Return the (x, y) coordinate for the center point of the cell that contains the specified text.  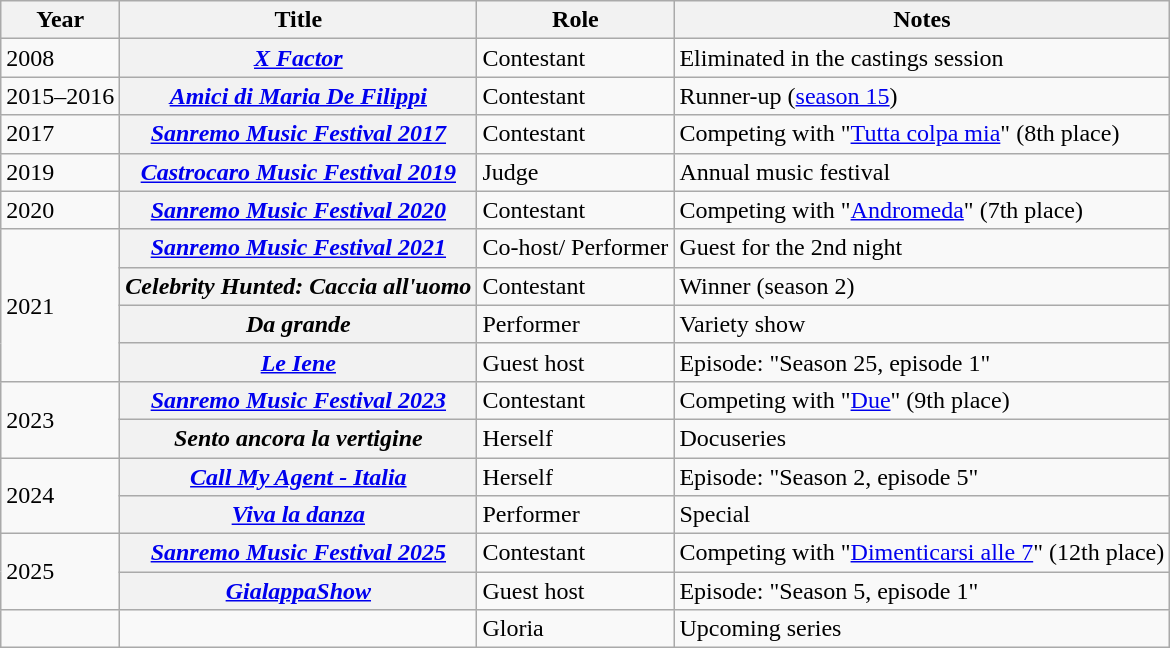
Amici di Maria De Filippi (298, 96)
Title (298, 20)
GialappaShow (298, 591)
Viva la danza (298, 515)
2017 (60, 134)
Sanremo Music Festival 2023 (298, 400)
2023 (60, 419)
2019 (60, 172)
Guest for the 2nd night (922, 248)
X Factor (298, 58)
Competing with "Andromeda" (7th place) (922, 210)
2020 (60, 210)
Notes (922, 20)
Runner-up (season 15) (922, 96)
Special (922, 515)
Variety show (922, 324)
Gloria (576, 629)
Winner (season 2) (922, 286)
2025 (60, 572)
2024 (60, 496)
Co-host/ Performer (576, 248)
Episode: "Season 25, episode 1" (922, 362)
Role (576, 20)
2015–2016 (60, 96)
Episode: "Season 2, episode 5" (922, 477)
Eliminated in the castings session (922, 58)
Competing with "Tutta colpa mia" (8th place) (922, 134)
Sanremo Music Festival 2017 (298, 134)
2008 (60, 58)
Year (60, 20)
Episode: "Season 5, episode 1" (922, 591)
Competing with "Dimenticarsi alle 7" (12th place) (922, 553)
Le Iene (298, 362)
Da grande (298, 324)
Annual music festival (922, 172)
Sento ancora la vertigine (298, 438)
Celebrity Hunted: Caccia all'uomo (298, 286)
Sanremo Music Festival 2021 (298, 248)
Upcoming series (922, 629)
Sanremo Music Festival 2020 (298, 210)
2021 (60, 305)
Castrocaro Music Festival 2019 (298, 172)
Docuseries (922, 438)
Competing with "Due" (9th place) (922, 400)
Judge (576, 172)
Sanremo Music Festival 2025 (298, 553)
Call My Agent - Italia (298, 477)
